Return the (x, y) coordinate for the center point of the cell that contains the specified text.  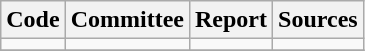
Committee (127, 20)
Report (230, 20)
Code (33, 20)
Sources (318, 20)
